Extract the (x, y) coordinate from the center of the cell holding the provided text.  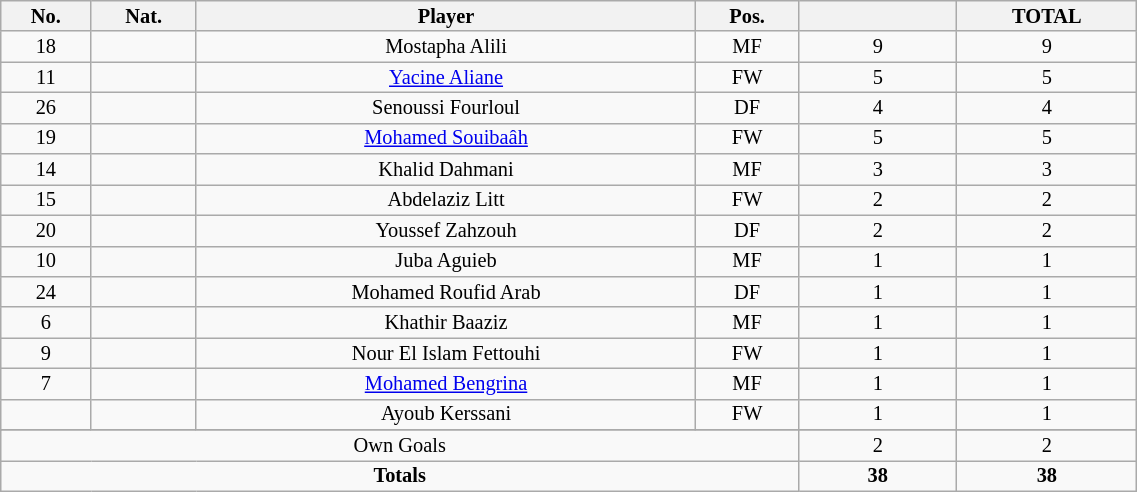
Ayoub Kerssani (446, 414)
14 (46, 170)
Yacine Aliane (446, 78)
Senoussi Fourloul (446, 108)
Youssef Zahzouh (446, 230)
Nat. (144, 16)
Abdelaziz Litt (446, 200)
Nour El Islam Fettouhi (446, 354)
Own Goals (400, 446)
11 (46, 78)
Mohamed Bengrina (446, 384)
6 (46, 322)
7 (46, 384)
No. (46, 16)
18 (46, 46)
15 (46, 200)
TOTAL (1047, 16)
Juba Aguieb (446, 262)
Player (446, 16)
20 (46, 230)
26 (46, 108)
Mohamed Souibaâh (446, 138)
10 (46, 262)
Khalid Dahmani (446, 170)
Khathir Baaziz (446, 322)
24 (46, 292)
Totals (400, 476)
Mostapha Alili (446, 46)
Pos. (748, 16)
19 (46, 138)
Mohamed Roufid Arab (446, 292)
